For the text-containing cell, return its midpoint in (X, Y) coordinate format. 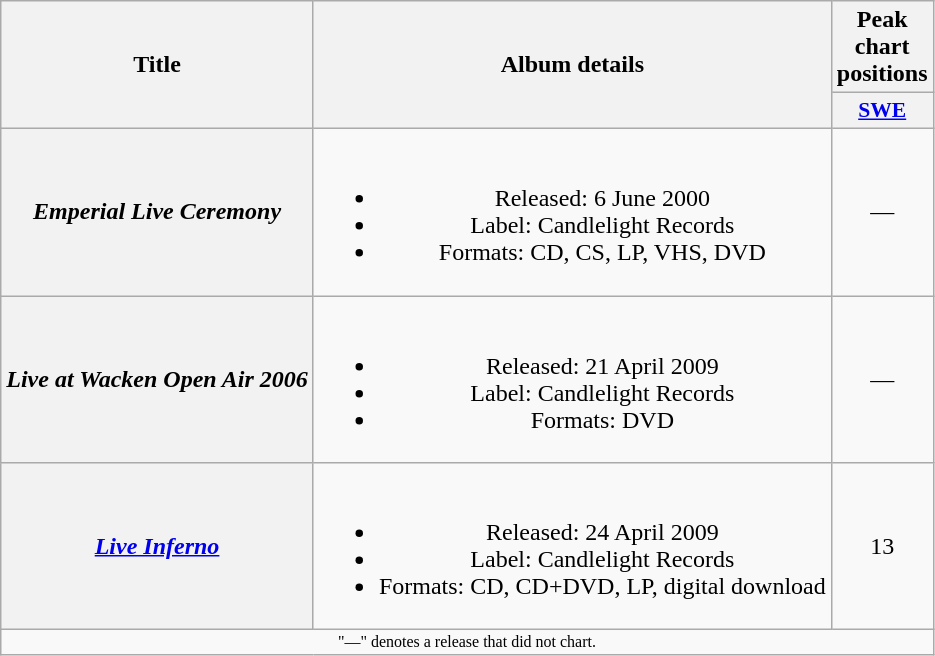
Live at Wacken Open Air 2006 (158, 380)
Released: 21 April 2009Label: Candlelight RecordsFormats: DVD (572, 380)
"—" denotes a release that did not chart. (467, 642)
Released: 6 June 2000Label: Candlelight RecordsFormats: CD, CS, LP, VHS, DVD (572, 212)
Released: 24 April 2009Label: Candlelight RecordsFormats: CD, CD+DVD, LP, digital download (572, 546)
Title (158, 65)
Peak chart positions (882, 47)
Emperial Live Ceremony (158, 212)
Live Inferno (158, 546)
Album details (572, 65)
13 (882, 546)
SWE (882, 111)
